Extract the [x, y] coordinate from the center of the cell holding the provided text.  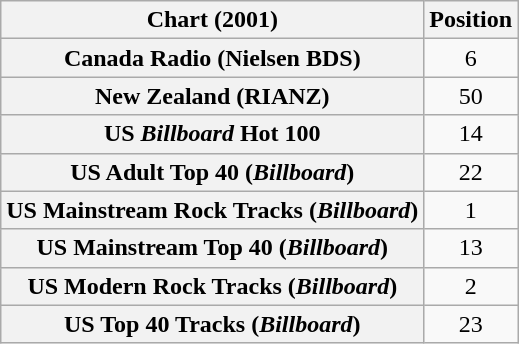
Canada Radio (Nielsen BDS) [212, 58]
US Modern Rock Tracks (Billboard) [212, 286]
Position [471, 20]
US Billboard Hot 100 [212, 134]
14 [471, 134]
US Adult Top 40 (Billboard) [212, 172]
6 [471, 58]
22 [471, 172]
Chart (2001) [212, 20]
50 [471, 96]
US Mainstream Rock Tracks (Billboard) [212, 210]
New Zealand (RIANZ) [212, 96]
2 [471, 286]
1 [471, 210]
13 [471, 248]
US Top 40 Tracks (Billboard) [212, 324]
US Mainstream Top 40 (Billboard) [212, 248]
23 [471, 324]
